Output the [X, Y] coordinate of the center of the cell containing the given text.  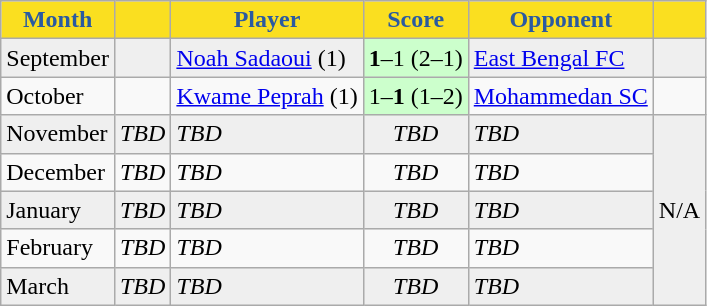
Score [416, 20]
February [58, 248]
Player [267, 20]
January [58, 210]
N/A [679, 210]
Kwame Peprah (1) [267, 96]
1–1 (2–1) [416, 58]
1–1 (1–2) [416, 96]
October [58, 96]
March [58, 286]
Opponent [560, 20]
December [58, 172]
September [58, 58]
Noah Sadaoui (1) [267, 58]
November [58, 134]
Mohammedan SC [560, 96]
East Bengal FC [560, 58]
Month [58, 20]
